Search for the cell housing the specified text and yield its (x, y) center coordinate. 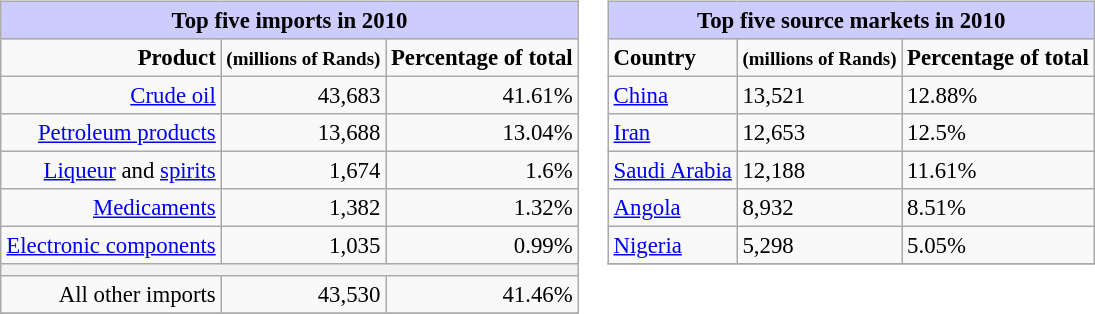
8,932 (820, 208)
1,035 (304, 246)
Top five source markets in 2010 (851, 20)
12,188 (820, 171)
43,683 (304, 95)
Nigeria (672, 246)
Crude oil (111, 95)
41.46% (482, 294)
Medicaments (111, 208)
Angola (672, 208)
0.99% (482, 246)
1,382 (304, 208)
5.05% (998, 246)
All other imports (111, 294)
1.32% (482, 208)
13,521 (820, 95)
12.88% (998, 95)
5,298 (820, 246)
Electronic components (111, 246)
43,530 (304, 294)
12,653 (820, 133)
Product (111, 58)
1,674 (304, 171)
China (672, 95)
Country (672, 58)
Liqueur and spirits (111, 171)
41.61% (482, 95)
1.6% (482, 171)
13,688 (304, 133)
Petroleum products (111, 133)
Iran (672, 133)
12.5% (998, 133)
11.61% (998, 171)
Top five imports in 2010 (290, 20)
8.51% (998, 208)
13.04% (482, 133)
Saudi Arabia (672, 171)
